Determine the [X, Y] coordinate at the center of the cell enclosing the given text.  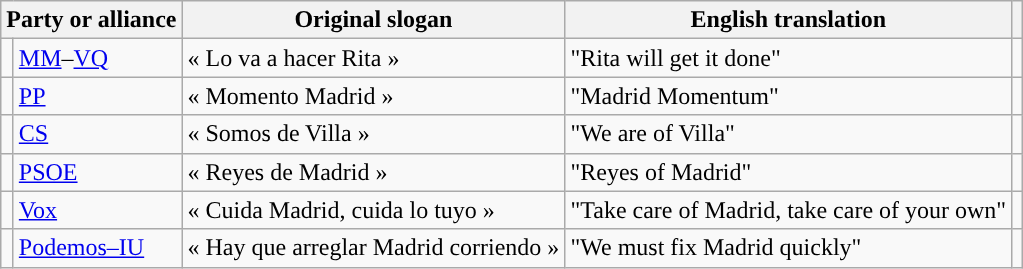
"We must fix Madrid quickly" [788, 248]
Vox [98, 210]
English translation [788, 20]
« Somos de Villa » [374, 134]
"We are of Villa" [788, 134]
MM–VQ [98, 58]
CS [98, 134]
« Lo va a hacer Rita » [374, 58]
« Momento Madrid » [374, 96]
PSOE [98, 172]
PP [98, 96]
"Reyes of Madrid" [788, 172]
Party or alliance [92, 20]
« Cuida Madrid, cuida lo tuyo » [374, 210]
"Rita will get it done" [788, 58]
« Hay que arreglar Madrid corriendo » [374, 248]
"Take care of Madrid, take care of your own" [788, 210]
« Reyes de Madrid » [374, 172]
Original slogan [374, 20]
Podemos–IU [98, 248]
"Madrid Momentum" [788, 96]
